Identify which cell holds the provided text, then report its [X, Y] central coordinate. 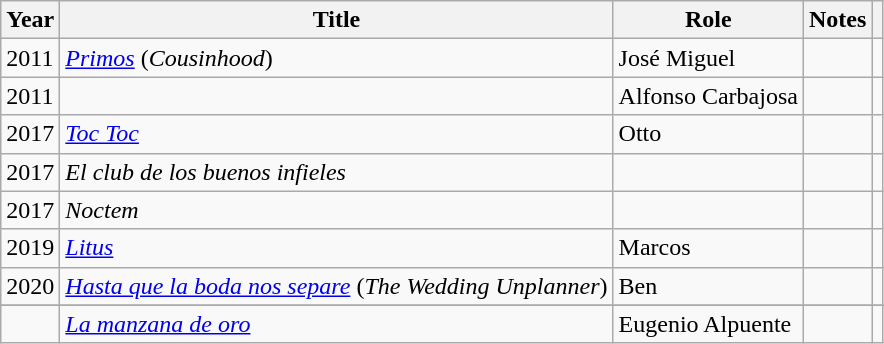
Noctem [336, 210]
2020 [30, 286]
Ben [708, 286]
2019 [30, 248]
Role [708, 20]
La manzana de oro [336, 324]
Year [30, 20]
Title [336, 20]
Marcos [708, 248]
Otto [708, 134]
Primos (Cousinhood) [336, 58]
Alfonso Carbajosa [708, 96]
Eugenio Alpuente [708, 324]
Litus [336, 248]
El club de los buenos infieles [336, 172]
Notes [837, 20]
Toc Toc [336, 134]
Hasta que la boda nos separe (The Wedding Unplanner) [336, 286]
José Miguel [708, 58]
